Capture the cell that displays the provided text and extract its (x, y) central coordinate. 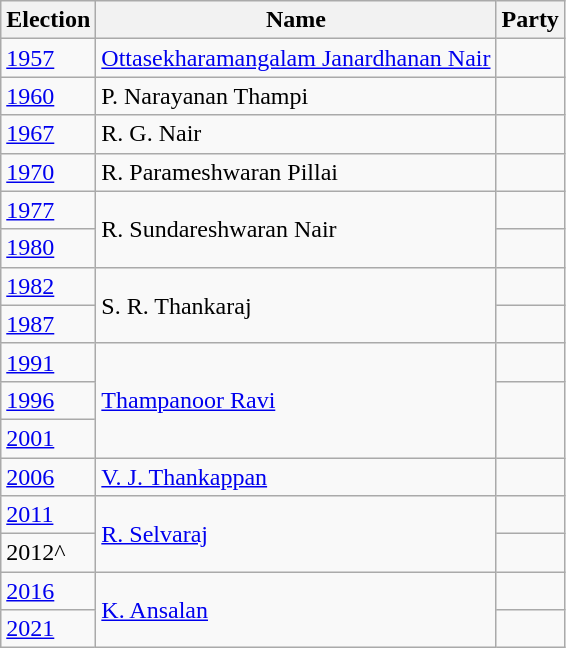
K. Ansalan (296, 610)
2021 (48, 629)
2001 (48, 438)
1967 (48, 134)
Election (48, 20)
R. Parameshwaran Pillai (296, 172)
Party (530, 20)
S. R. Thankaraj (296, 305)
V. J. Thankappan (296, 477)
1982 (48, 286)
1977 (48, 210)
1980 (48, 248)
2012^ (48, 553)
1957 (48, 58)
2011 (48, 515)
1991 (48, 362)
1970 (48, 172)
2016 (48, 591)
1987 (48, 324)
Thampanoor Ravi (296, 400)
R. Selvaraj (296, 534)
2006 (48, 477)
R. G. Nair (296, 134)
1960 (48, 96)
1996 (48, 400)
P. Narayanan Thampi (296, 96)
R. Sundareshwaran Nair (296, 229)
Name (296, 20)
Ottasekharamangalam Janardhanan Nair (296, 58)
